Detect which cell encompasses the target text, then output its (X, Y) center coordinate. 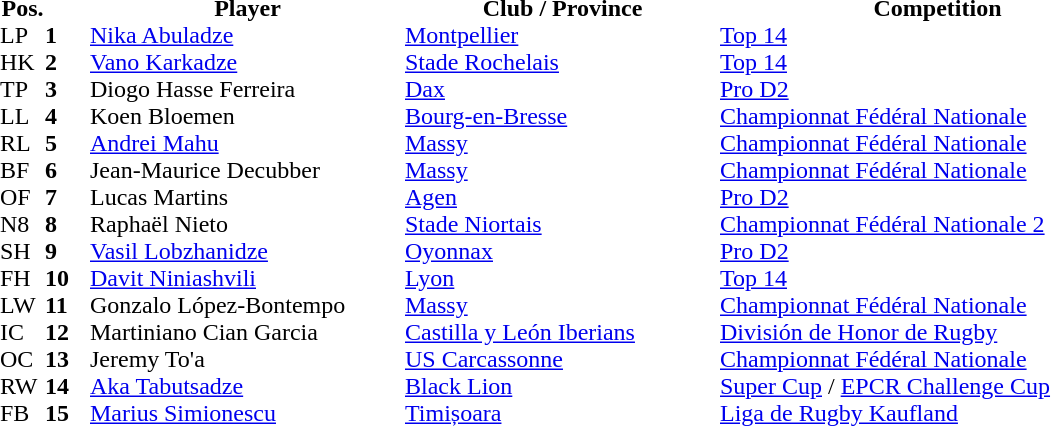
4 (68, 116)
Raphaël Nieto (248, 224)
HK (22, 62)
LP (22, 36)
LL (22, 116)
Dax (562, 90)
14 (68, 386)
Davit Niniashvili (248, 278)
Black Lion (562, 386)
Bourg-en-Bresse (562, 116)
RL (22, 144)
OC (22, 360)
TP (22, 90)
LW (22, 306)
IC (22, 332)
Diogo Hasse Ferreira (248, 90)
Stade Niortais (562, 224)
BF (22, 170)
Koen Bloemen (248, 116)
6 (68, 170)
Vano Karkadze (248, 62)
1 (68, 36)
8 (68, 224)
Martiniano Cian Garcia (248, 332)
Stade Rochelais (562, 62)
10 (68, 278)
9 (68, 252)
US Carcassonne (562, 360)
Oyonnax (562, 252)
Lucas Martins (248, 198)
Jeremy To'a (248, 360)
Gonzalo López-Bontempo (248, 306)
Montpellier (562, 36)
Jean-Maurice Decubber (248, 170)
RW (22, 386)
2 (68, 62)
Nika Abuladze (248, 36)
5 (68, 144)
OF (22, 198)
Aka Tabutsadze (248, 386)
13 (68, 360)
12 (68, 332)
3 (68, 90)
Castilla y León Iberians (562, 332)
Agen (562, 198)
Andrei Mahu (248, 144)
N8 (22, 224)
Lyon (562, 278)
7 (68, 198)
Vasil Lobzhanidze (248, 252)
SH (22, 252)
FH (22, 278)
11 (68, 306)
